Identify which cell holds the provided text, then report its [X, Y] central coordinate. 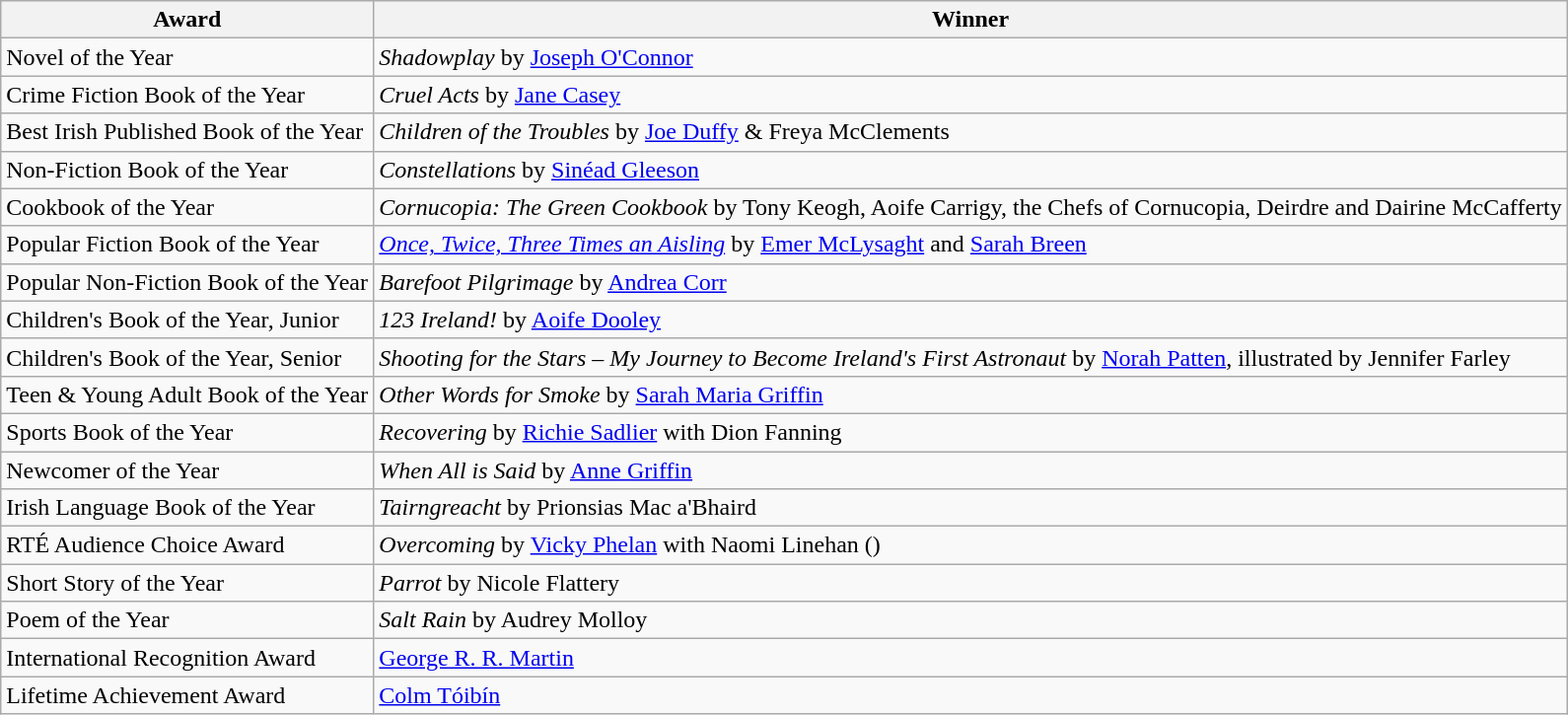
Recovering by Richie Sadlier with Dion Fanning [970, 432]
George R. R. Martin [970, 658]
Tairngreacht by Prionsias Mac a'Bhaird [970, 508]
Cornucopia: The Green Cookbook by Tony Keogh, Aoife Carrigy, the Chefs of Cornucopia, Deirdre and Dairine McCafferty [970, 207]
Sports Book of the Year [187, 432]
International Recognition Award [187, 658]
RTÉ Audience Choice Award [187, 545]
Irish Language Book of the Year [187, 508]
Novel of the Year [187, 57]
Lifetime Achievement Award [187, 695]
Children's Book of the Year, Senior [187, 357]
Popular Non-Fiction Book of the Year [187, 282]
Other Words for Smoke by Sarah Maria Griffin [970, 394]
Shadowplay by Joseph O'Connor [970, 57]
When All is Said by Anne Griffin [970, 470]
Salt Rain by Audrey Molloy [970, 620]
Children's Book of the Year, Junior [187, 320]
Constellations by Sinéad Gleeson [970, 170]
Teen & Young Adult Book of the Year [187, 394]
Best Irish Published Book of the Year [187, 132]
Award [187, 20]
Short Story of the Year [187, 583]
Newcomer of the Year [187, 470]
Once, Twice, Three Times an Aisling by Emer McLysaght and Sarah Breen [970, 245]
123 Ireland! by Aoife Dooley [970, 320]
Parrot by Nicole Flattery [970, 583]
Poem of the Year [187, 620]
Cruel Acts by Jane Casey [970, 95]
Colm Tóibín [970, 695]
Overcoming by Vicky Phelan with Naomi Linehan () [970, 545]
Non-Fiction Book of the Year [187, 170]
Barefoot Pilgrimage by Andrea Corr [970, 282]
Children of the Troubles by Joe Duffy & Freya McClements [970, 132]
Winner [970, 20]
Cookbook of the Year [187, 207]
Popular Fiction Book of the Year [187, 245]
Shooting for the Stars – My Journey to Become Ireland's First Astronaut by Norah Patten, illustrated by Jennifer Farley [970, 357]
Crime Fiction Book of the Year [187, 95]
